Scan for the cell matching the given text and deliver its (x, y) coordinate at center. 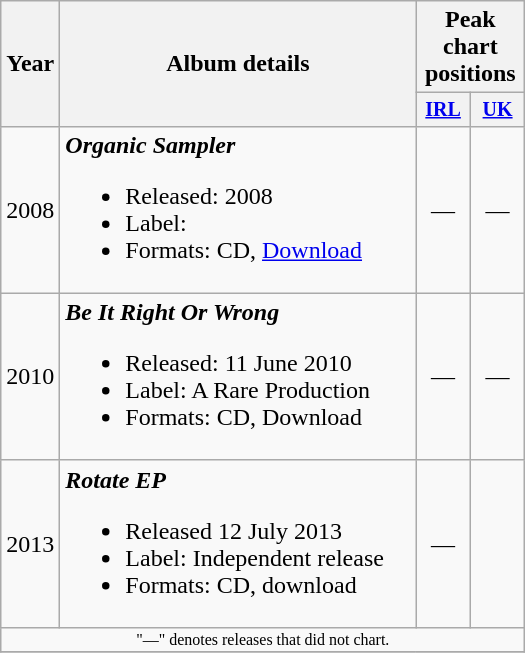
2008 (30, 210)
Rotate EPReleased 12 July 2013Label: Independent releaseFormats: CD, download (238, 544)
2010 (30, 376)
2013 (30, 544)
Organic SamplerReleased: 2008Label:Formats: CD, Download (238, 210)
UK (497, 110)
Be It Right Or WrongReleased: 11 June 2010Label: A Rare ProductionFormats: CD, Download (238, 376)
Album details (238, 64)
"—" denotes releases that did not chart. (263, 639)
Year (30, 64)
Peak chart positions (470, 47)
IRL (443, 110)
